Return (X, Y) of the center of cell containing provided text 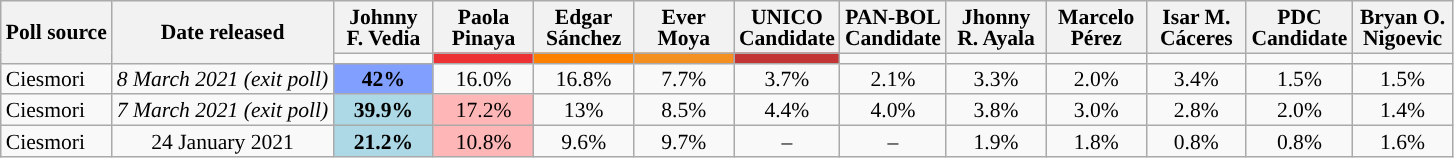
1.8% (1096, 142)
17.2% (483, 110)
3.3% (996, 78)
42% (383, 78)
39.9% (383, 110)
Johnny F. Vedia (383, 27)
Date released (223, 32)
4.0% (893, 110)
Marcelo Pérez (1096, 27)
1.9% (996, 142)
Bryan O. Nigoevic (1402, 27)
8 March 2021 (exit poll) (223, 78)
21.2% (383, 142)
2.8% (1196, 110)
Edgar Sánchez (584, 27)
Paola Pinaya (483, 27)
Jhonny R. Ayala (996, 27)
13% (584, 110)
UNICO Candidate (787, 27)
1.6% (1402, 142)
PAN-BOL Candidate (893, 27)
3.8% (996, 110)
Ever Moya (684, 27)
PDC Candidate (1299, 27)
16.8% (584, 78)
4.4% (787, 110)
7 March 2021 (exit poll) (223, 110)
Poll source (56, 32)
Isar M. Cáceres (1196, 27)
9.6% (584, 142)
10.8% (483, 142)
2.1% (893, 78)
3.4% (1196, 78)
1.4% (1402, 110)
16.0% (483, 78)
24 January 2021 (223, 142)
7.7% (684, 78)
8.5% (684, 110)
9.7% (684, 142)
3.7% (787, 78)
3.0% (1096, 110)
